Return (x, y) of the center of cell containing provided text 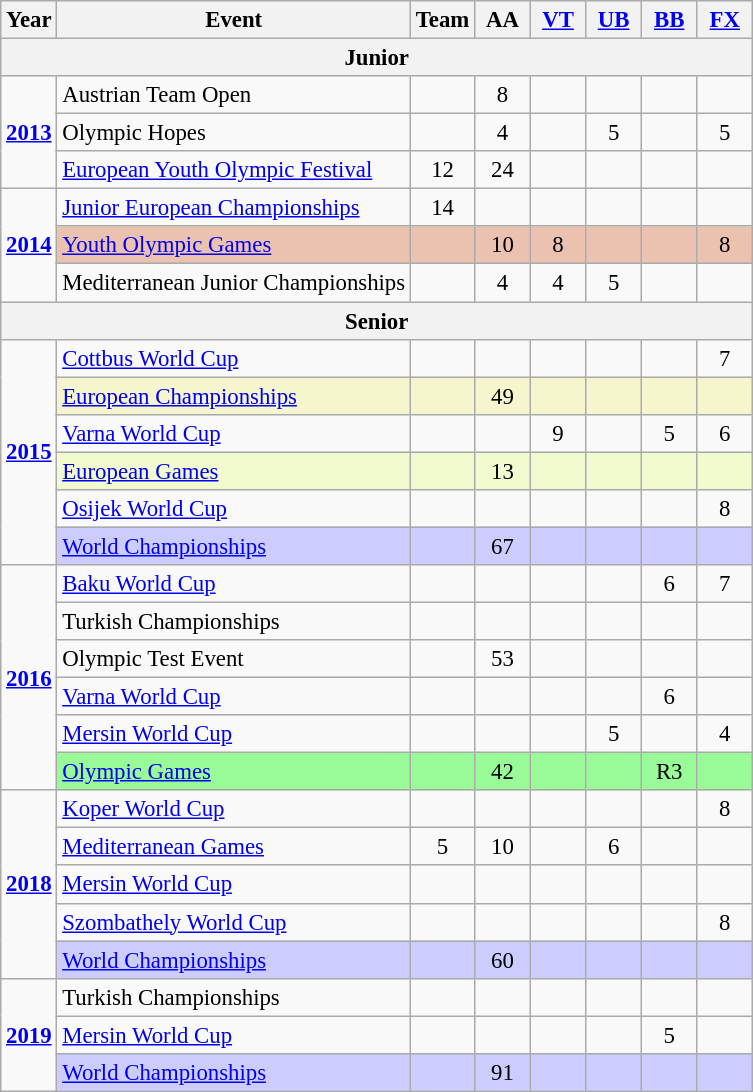
Junior European Championships (234, 208)
2018 (29, 884)
60 (503, 960)
42 (503, 772)
Cottbus World Cup (234, 358)
12 (442, 170)
49 (503, 396)
Osijek World Cup (234, 509)
Olympic Games (234, 772)
Mediterranean Junior Championships (234, 283)
9 (558, 433)
European Games (234, 471)
2019 (29, 1034)
Austrian Team Open (234, 95)
67 (503, 546)
European Championships (234, 396)
VT (558, 20)
Youth Olympic Games (234, 245)
Senior (377, 321)
2016 (29, 678)
Olympic Hopes (234, 133)
Koper World Cup (234, 809)
13 (503, 471)
Junior (377, 58)
Mediterranean Games (234, 847)
14 (442, 208)
24 (503, 170)
2013 (29, 132)
2014 (29, 246)
R3 (669, 772)
UB (614, 20)
BB (669, 20)
Szombathely World Cup (234, 922)
European Youth Olympic Festival (234, 170)
53 (503, 659)
Year (29, 20)
Olympic Test Event (234, 659)
91 (503, 1073)
FX (725, 20)
Team (442, 20)
Event (234, 20)
AA (503, 20)
Baku World Cup (234, 584)
2015 (29, 452)
